Detect which cell encompasses the target text, then output its (x, y) center coordinate. 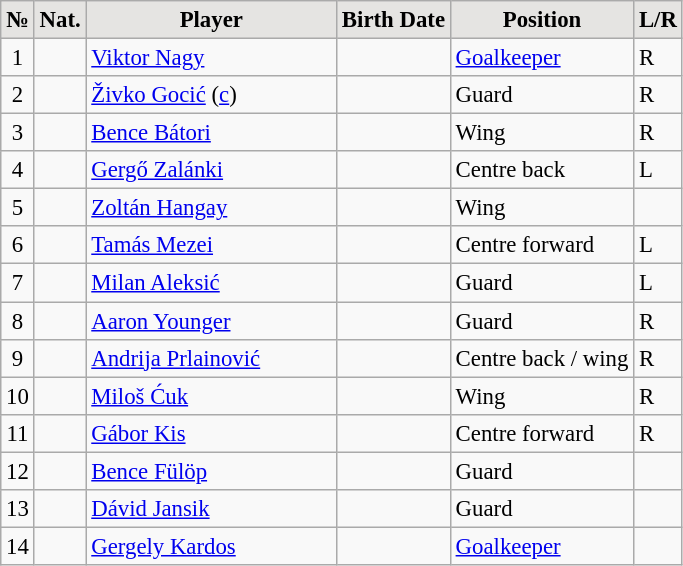
Player (212, 20)
Tamás Mezei (212, 245)
5 (18, 208)
Centre back / wing (542, 358)
L/R (658, 20)
10 (18, 396)
Dávid Jansik (212, 509)
Andrija Prlainović (212, 358)
Viktor Nagy (212, 58)
Bence Fülöp (212, 471)
Position (542, 20)
9 (18, 358)
12 (18, 471)
Živko Gocić (c) (212, 95)
Gergely Kardos (212, 546)
Zoltán Hangay (212, 208)
Bence Bátori (212, 133)
Gergő Zalánki (212, 170)
8 (18, 321)
№ (18, 20)
13 (18, 509)
Milan Aleksić (212, 283)
2 (18, 95)
Birth Date (394, 20)
Aaron Younger (212, 321)
7 (18, 283)
14 (18, 546)
1 (18, 58)
11 (18, 433)
Centre back (542, 170)
Nat. (60, 20)
4 (18, 170)
6 (18, 245)
Gábor Kis (212, 433)
Miloš Ćuk (212, 396)
3 (18, 133)
